Identify which cell holds the provided text, then report its (X, Y) central coordinate. 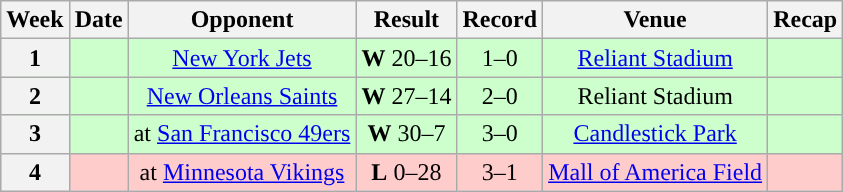
L 0–28 (406, 172)
2 (35, 96)
Recap (806, 20)
4 (35, 172)
Date (98, 20)
New Orleans Saints (242, 96)
Result (406, 20)
2–0 (500, 96)
Venue (656, 20)
Week (35, 20)
3–0 (500, 134)
W 27–14 (406, 96)
Mall of America Field (656, 172)
1 (35, 58)
at Minnesota Vikings (242, 172)
3 (35, 134)
at San Francisco 49ers (242, 134)
1–0 (500, 58)
New York Jets (242, 58)
3–1 (500, 172)
Candlestick Park (656, 134)
Record (500, 20)
W 30–7 (406, 134)
W 20–16 (406, 58)
Opponent (242, 20)
